Return (X, Y) of the center of cell containing provided text 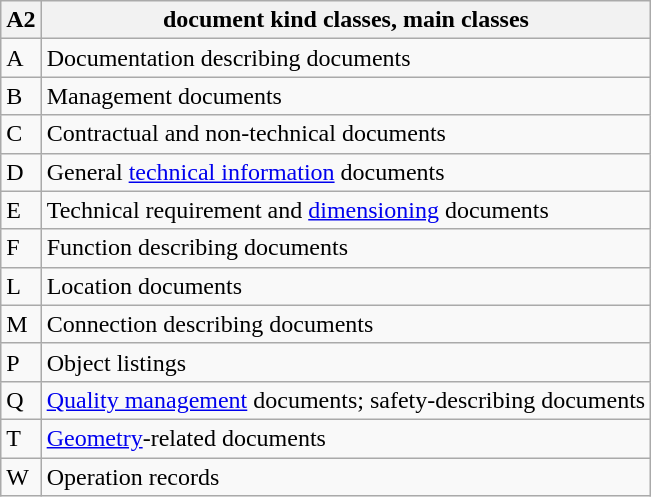
Management documents (346, 96)
Location documents (346, 286)
Object listings (346, 362)
A (21, 58)
M (21, 324)
D (21, 172)
Function describing documents (346, 248)
Q (21, 400)
document kind classes, main classes (346, 20)
Contractual and non-technical documents (346, 134)
Documentation describing documents (346, 58)
B (21, 96)
General technical information documents (346, 172)
Geometry-related documents (346, 438)
Technical requirement and dimensioning documents (346, 210)
C (21, 134)
L (21, 286)
F (21, 248)
Operation records (346, 477)
A2 (21, 20)
Quality management documents; safety-describing documents (346, 400)
E (21, 210)
W (21, 477)
P (21, 362)
T (21, 438)
Connection describing documents (346, 324)
